Find where the given text appears and provide that cell's center as [X, Y] coordinate. 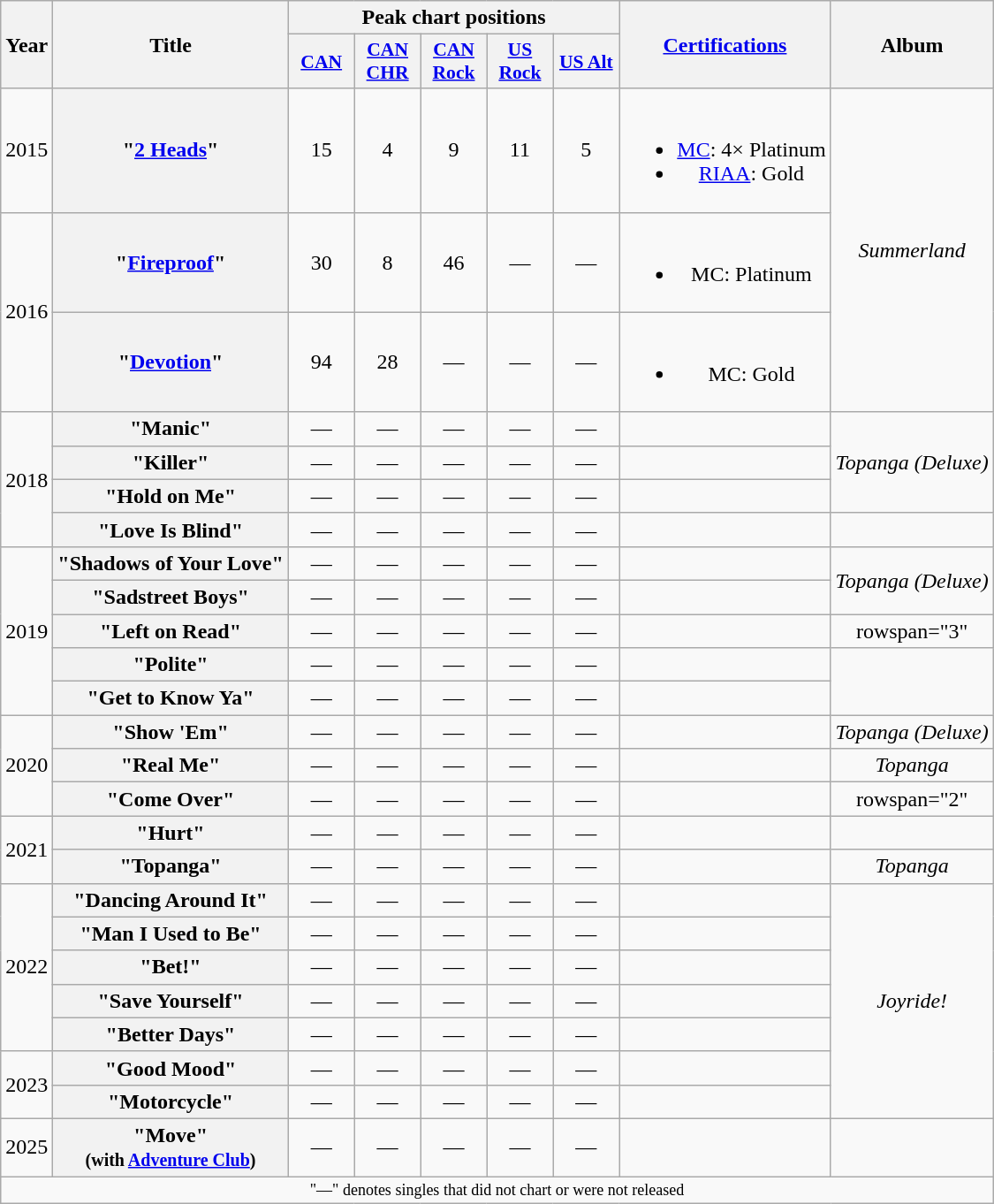
"Love Is Blind" [171, 530]
2015 [27, 150]
Title [171, 44]
"2 Heads" [171, 150]
"Get to Know Ya" [171, 698]
"Dancing Around It" [171, 900]
"Topanga" [171, 866]
Certifications [725, 44]
5 [587, 150]
9 [454, 150]
8 [387, 262]
"Real Me" [171, 766]
"Come Over" [171, 799]
Peak chart positions [454, 18]
2018 [27, 479]
Year [27, 44]
2022 [27, 967]
US Rock [520, 62]
"Hold on Me" [171, 496]
"Manic" [171, 429]
Album [912, 44]
"Better Days" [171, 1034]
CAN Rock [454, 62]
2016 [27, 312]
2023 [27, 1085]
"Killer" [171, 462]
2020 [27, 766]
2021 [27, 850]
MC: Platinum [725, 262]
rowspan="2" [912, 799]
"Shadows of Your Love" [171, 563]
28 [387, 362]
US Alt [587, 62]
"—" denotes singles that did not chart or were not released [497, 1190]
Summerland [912, 250]
CAN CHR [387, 62]
CAN [322, 62]
2025 [27, 1147]
"Motorcycle" [171, 1101]
"Devotion" [171, 362]
"Good Mood" [171, 1068]
"Save Yourself" [171, 1001]
15 [322, 150]
Joyride! [912, 1001]
46 [454, 262]
11 [520, 150]
"Show 'Em" [171, 732]
MC: 4× PlatinumRIAA: Gold [725, 150]
"Bet!" [171, 967]
"Move"(with Adventure Club) [171, 1147]
4 [387, 150]
"Sadstreet Boys" [171, 597]
94 [322, 362]
rowspan="3" [912, 630]
"Hurt" [171, 833]
MC: Gold [725, 362]
"Left on Read" [171, 630]
"Fireproof" [171, 262]
2019 [27, 630]
30 [322, 262]
"Polite" [171, 665]
"Man I Used to Be" [171, 933]
